Locate the cell with the specified text and output its (X, Y) center coordinate. 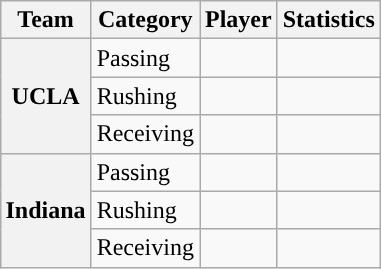
Team (46, 20)
Indiana (46, 210)
Player (239, 20)
Statistics (328, 20)
UCLA (46, 96)
Category (145, 20)
